Return (X, Y) of the center of cell containing provided text 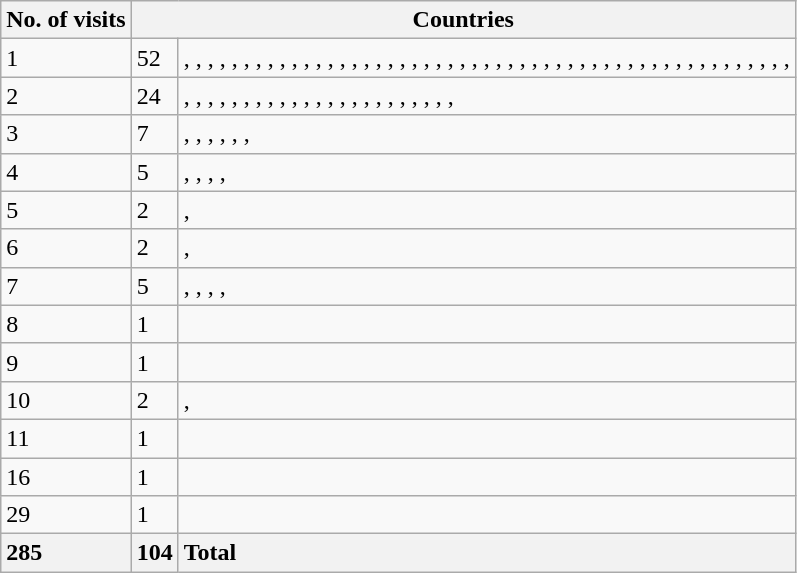
9 (66, 362)
11 (66, 438)
, , , , , , (486, 134)
3 (66, 134)
, , , , , , , , , , , , , , , , , , , , , , , (486, 96)
10 (66, 400)
29 (66, 515)
, , , , , , , , , , , , , , , , , , , , , , , , , , , , , , , , , , , , , , , , , , , , , , , , , , , (486, 58)
52 (154, 58)
8 (66, 324)
4 (66, 172)
16 (66, 477)
Countries (463, 20)
24 (154, 96)
285 (66, 553)
6 (66, 248)
104 (154, 553)
Total (486, 553)
No. of visits (66, 20)
